Extract the (X, Y) coordinate from the center of the cell holding the provided text.  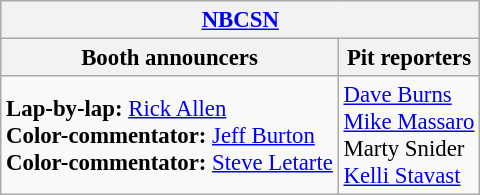
Lap-by-lap: Rick AllenColor-commentator: Jeff BurtonColor-commentator: Steve Letarte (170, 136)
Pit reporters (409, 58)
Booth announcers (170, 58)
Dave BurnsMike MassaroMarty SniderKelli Stavast (409, 136)
NBCSN (240, 20)
